Return the (X, Y) coordinate for the center point of the cell that contains the specified text.  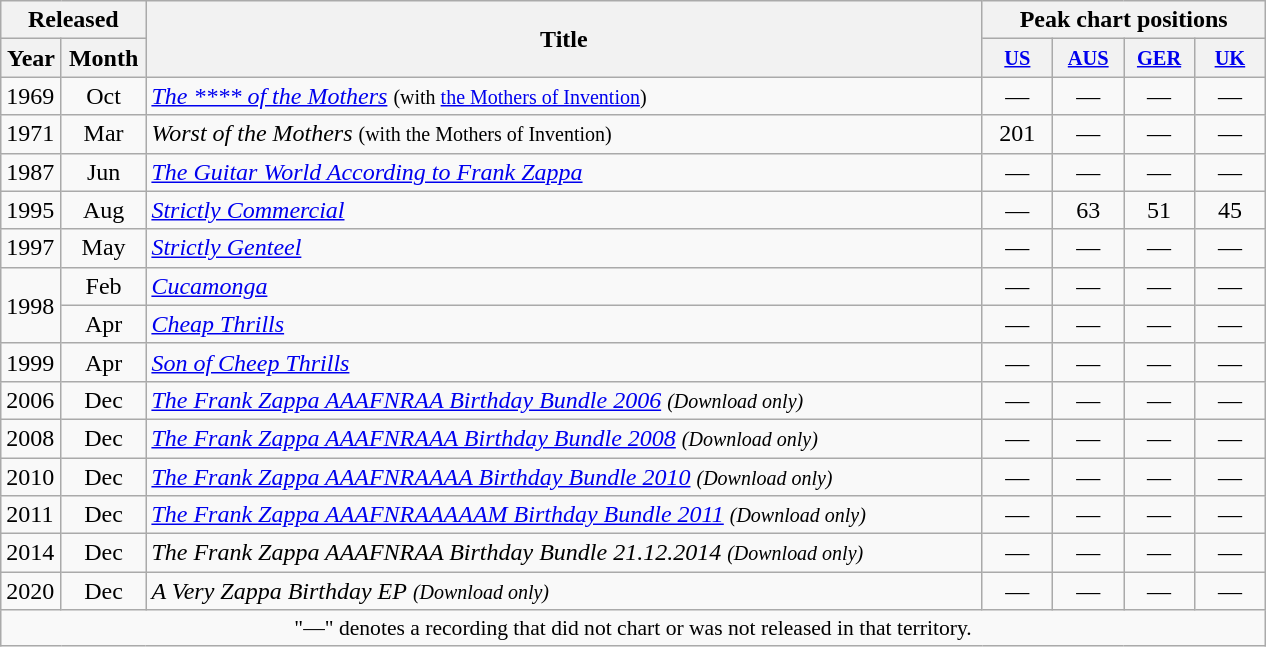
2008 (32, 438)
The **** of the Mothers (with the Mothers of Invention) (564, 96)
Jun (104, 172)
The Frank Zappa AAAFNRAAAAAM Birthday Bundle 2011 (Download only) (564, 515)
Month (104, 58)
1995 (32, 210)
US (1018, 58)
Feb (104, 286)
Strictly Genteel (564, 248)
Released (74, 20)
1999 (32, 362)
Mar (104, 134)
A Very Zappa Birthday EP (Download only) (564, 591)
The Guitar World According to Frank Zappa (564, 172)
2014 (32, 553)
Title (564, 39)
The Frank Zappa AAAFNRAAA Birthday Bundle 2008 (Download only) (564, 438)
Cheap Thrills (564, 324)
Peak chart positions (1124, 20)
45 (1230, 210)
1987 (32, 172)
63 (1088, 210)
AUS (1088, 58)
1971 (32, 134)
Worst of the Mothers (with the Mothers of Invention) (564, 134)
Cucamonga (564, 286)
1969 (32, 96)
2020 (32, 591)
1997 (32, 248)
Aug (104, 210)
201 (1018, 134)
2011 (32, 515)
Son of Cheep Thrills (564, 362)
1998 (32, 305)
The Frank Zappa AAAFNRAA Birthday Bundle 21.12.2014 (Download only) (564, 553)
"—" denotes a recording that did not chart or was not released in that territory. (634, 628)
GER (1160, 58)
2010 (32, 477)
2006 (32, 400)
Year (32, 58)
Oct (104, 96)
UK (1230, 58)
Strictly Commercial (564, 210)
The Frank Zappa AAAFNRAA Birthday Bundle 2006 (Download only) (564, 400)
51 (1160, 210)
May (104, 248)
The Frank Zappa AAAFNRAAAA Birthday Bundle 2010 (Download only) (564, 477)
